Find where the given text appears and provide that cell's center as (X, Y) coordinate. 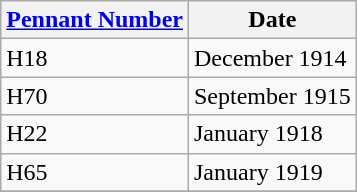
September 1915 (272, 96)
H70 (95, 96)
Date (272, 20)
H22 (95, 134)
December 1914 (272, 58)
H18 (95, 58)
January 1918 (272, 134)
H65 (95, 172)
Pennant Number (95, 20)
January 1919 (272, 172)
